Capture the cell that displays the provided text and extract its [x, y] central coordinate. 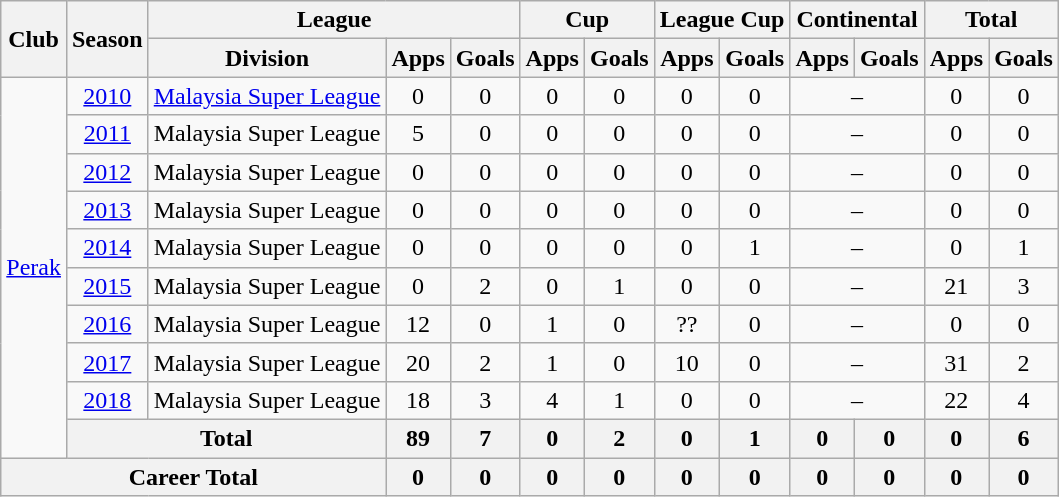
League [334, 20]
2015 [107, 286]
2016 [107, 324]
10 [686, 362]
Season [107, 39]
12 [418, 324]
Club [34, 39]
2010 [107, 96]
Division [267, 58]
2012 [107, 172]
6 [1024, 438]
Continental [857, 20]
31 [956, 362]
2017 [107, 362]
League Cup [722, 20]
5 [418, 134]
2018 [107, 400]
89 [418, 438]
22 [956, 400]
Perak [34, 268]
?? [686, 324]
2011 [107, 134]
21 [956, 286]
18 [418, 400]
2013 [107, 210]
20 [418, 362]
2014 [107, 248]
Cup [587, 20]
Career Total [194, 477]
7 [485, 438]
